For the text-containing cell, return its midpoint in (x, y) coordinate format. 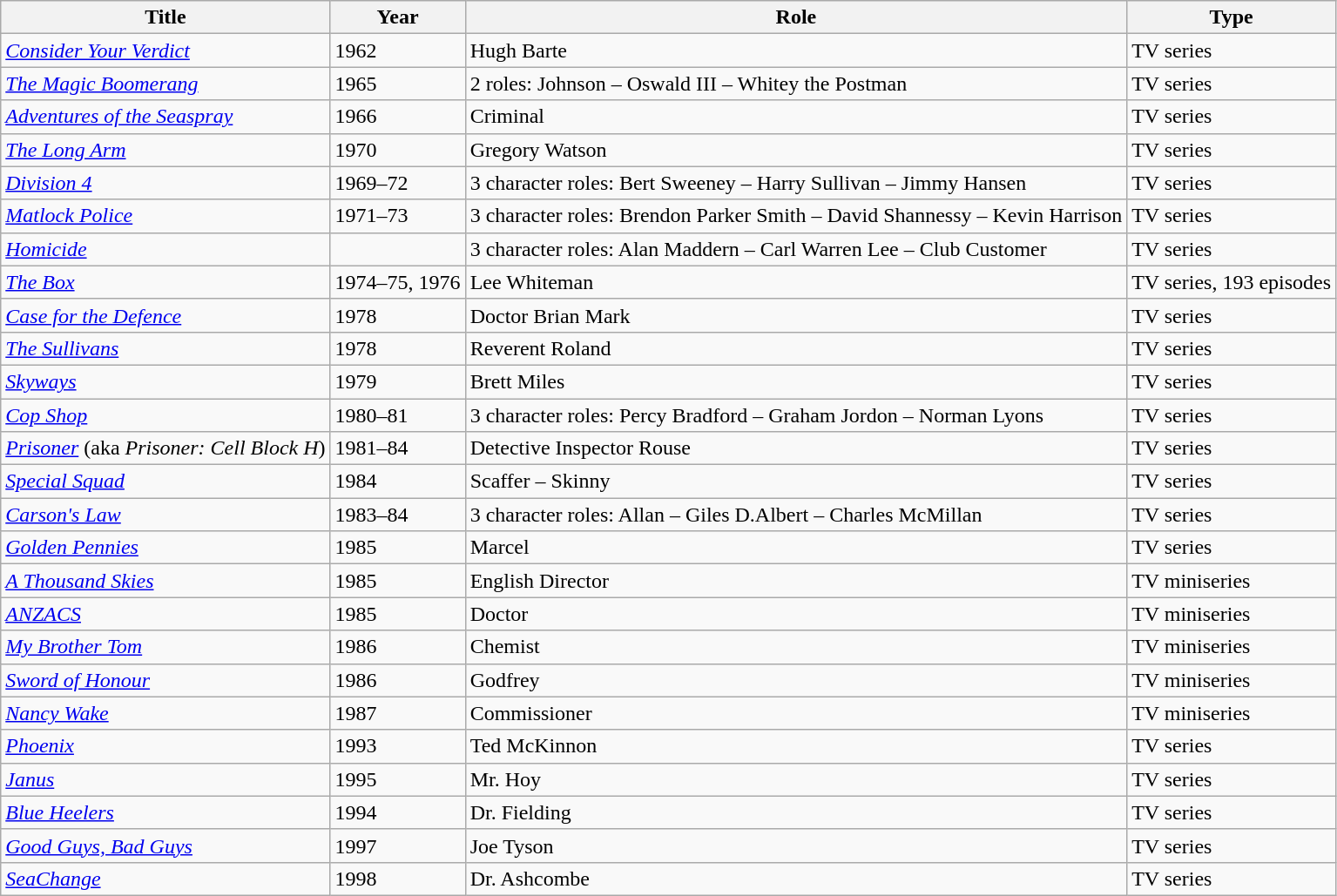
1965 (397, 84)
The Sullivans (165, 348)
Chemist (796, 647)
1998 (397, 879)
Special Squad (165, 482)
1966 (397, 117)
The Magic Boomerang (165, 84)
1994 (397, 812)
1981–84 (397, 448)
Consider Your Verdict (165, 51)
Reverent Roland (796, 348)
Doctor (796, 614)
1979 (397, 381)
ANZACS (165, 614)
Case for the Defence (165, 315)
Ted McKinnon (796, 746)
Sword of Honour (165, 680)
Criminal (796, 117)
1983–84 (397, 515)
3 character roles: Bert Sweeney – Harry Sullivan – Jimmy Hansen (796, 183)
3 character roles: Brendon Parker Smith – David Shannessy – Kevin Harrison (796, 216)
TV series, 193 episodes (1232, 282)
3 character roles: Allan – Giles D.Albert – Charles McMillan (796, 515)
A Thousand Skies (165, 581)
Adventures of the Seaspray (165, 117)
1980–81 (397, 415)
2 roles: Johnson – Oswald III – Whitey the Postman (796, 84)
1993 (397, 746)
Detective Inspector Rouse (796, 448)
3 character roles: Percy Bradford – Graham Jordon – Norman Lyons (796, 415)
Janus (165, 779)
Skyways (165, 381)
Gregory Watson (796, 150)
Role (796, 17)
The Box (165, 282)
Hugh Barte (796, 51)
Marcel (796, 548)
Cop Shop (165, 415)
Phoenix (165, 746)
3 character roles: Alan Maddern – Carl Warren Lee – Club Customer (796, 249)
Matlock Police (165, 216)
1995 (397, 779)
Prisoner (aka Prisoner: Cell Block H) (165, 448)
English Director (796, 581)
Dr. Ashcombe (796, 879)
Doctor Brian Mark (796, 315)
1984 (397, 482)
Joe Tyson (796, 845)
Mr. Hoy (796, 779)
Scaffer – Skinny (796, 482)
The Long Arm (165, 150)
Commissioner (796, 713)
Golden Pennies (165, 548)
Lee Whiteman (796, 282)
SeaChange (165, 879)
Year (397, 17)
Nancy Wake (165, 713)
Blue Heelers (165, 812)
1962 (397, 51)
1997 (397, 845)
Title (165, 17)
1974–75, 1976 (397, 282)
1987 (397, 713)
Brett Miles (796, 381)
My Brother Tom (165, 647)
Homicide (165, 249)
Type (1232, 17)
Division 4 (165, 183)
1971–73 (397, 216)
1970 (397, 150)
Dr. Fielding (796, 812)
Carson's Law (165, 515)
1969–72 (397, 183)
Godfrey (796, 680)
Good Guys, Bad Guys (165, 845)
